Return the (X, Y) coordinate for the center point of the cell that contains the specified text.  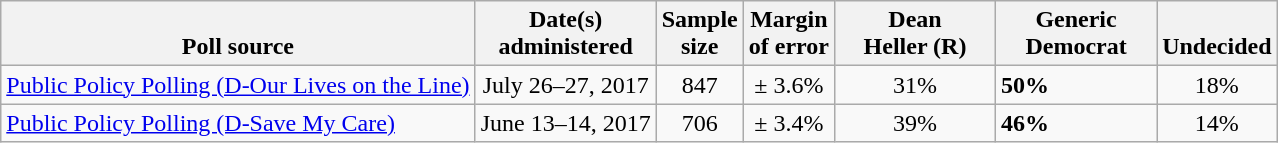
GenericDemocrat (1076, 34)
847 (700, 85)
Poll source (238, 34)
Public Policy Polling (D-Save My Care) (238, 123)
46% (1076, 123)
31% (914, 85)
706 (700, 123)
50% (1076, 85)
Public Policy Polling (D-Our Lives on the Line) (238, 85)
14% (1217, 123)
39% (914, 123)
Date(s)administered (566, 34)
June 13–14, 2017 (566, 123)
± 3.6% (788, 85)
Undecided (1217, 34)
Samplesize (700, 34)
± 3.4% (788, 123)
July 26–27, 2017 (566, 85)
DeanHeller (R) (914, 34)
18% (1217, 85)
Marginof error (788, 34)
